Pinpoint the cell where the given text exists, returning its (X, Y) midpoint coordinate. 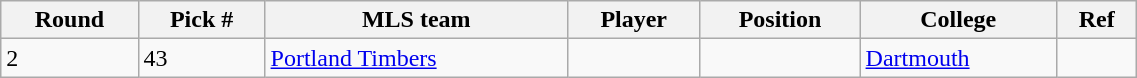
Player (634, 20)
Ref (1096, 20)
Portland Timbers (416, 58)
College (958, 20)
Pick # (202, 20)
2 (70, 58)
MLS team (416, 20)
Round (70, 20)
Position (780, 20)
Dartmouth (958, 58)
43 (202, 58)
